Detect which cell encompasses the target text, then output its [x, y] center coordinate. 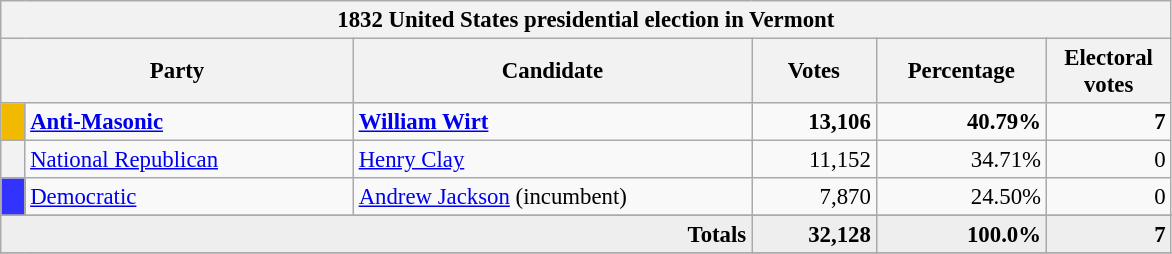
7,870 [814, 197]
1832 United States presidential election in Vermont [586, 20]
Henry Clay [552, 160]
Percentage [961, 72]
Anti-Masonic [189, 122]
Votes [814, 72]
Candidate [552, 72]
40.79% [961, 122]
National Republican [189, 160]
32,128 [814, 235]
Electoral votes [1108, 72]
Democratic [189, 197]
William Wirt [552, 122]
Andrew Jackson (incumbent) [552, 197]
Party [178, 72]
13,106 [814, 122]
24.50% [961, 197]
34.71% [961, 160]
11,152 [814, 160]
Totals [376, 235]
100.0% [961, 235]
